From the cell containing the given text, extract its center point as [X, Y] coordinate. 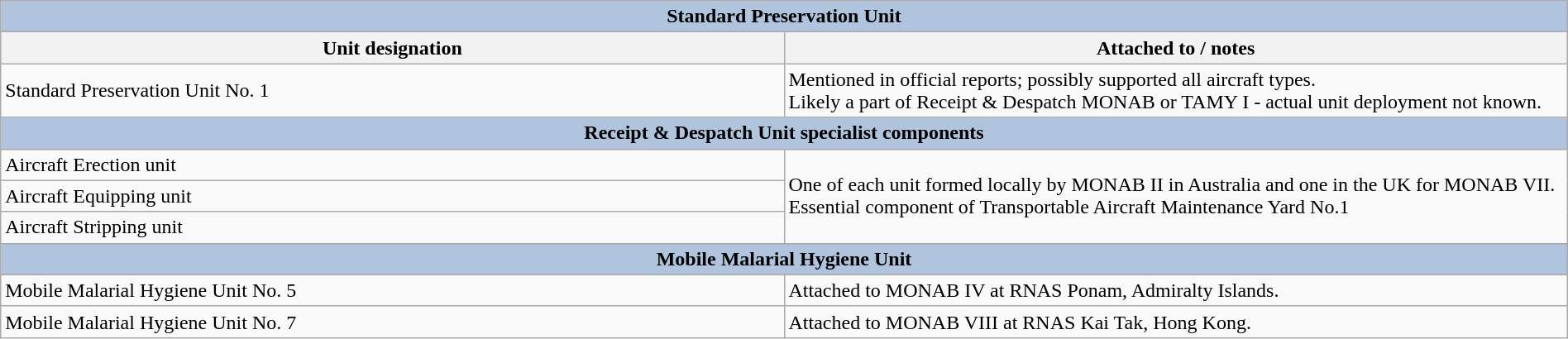
Mobile Malarial Hygiene Unit No. 7 [392, 322]
Attached to MONAB IV at RNAS Ponam, Admiralty Islands. [1176, 290]
Aircraft Erection unit [392, 165]
Mobile Malarial Hygiene Unit [784, 259]
Unit designation [392, 48]
Aircraft Equipping unit [392, 196]
Attached to / notes [1176, 48]
Receipt & Despatch Unit specialist components [784, 133]
Mobile Malarial Hygiene Unit No. 5 [392, 290]
Attached to MONAB VIII at RNAS Kai Tak, Hong Kong. [1176, 322]
Standard Preservation Unit [784, 17]
Aircraft Stripping unit [392, 227]
Standard Preservation Unit No. 1 [392, 91]
